Return the [x, y] coordinate for the center point of the cell that contains the specified text.  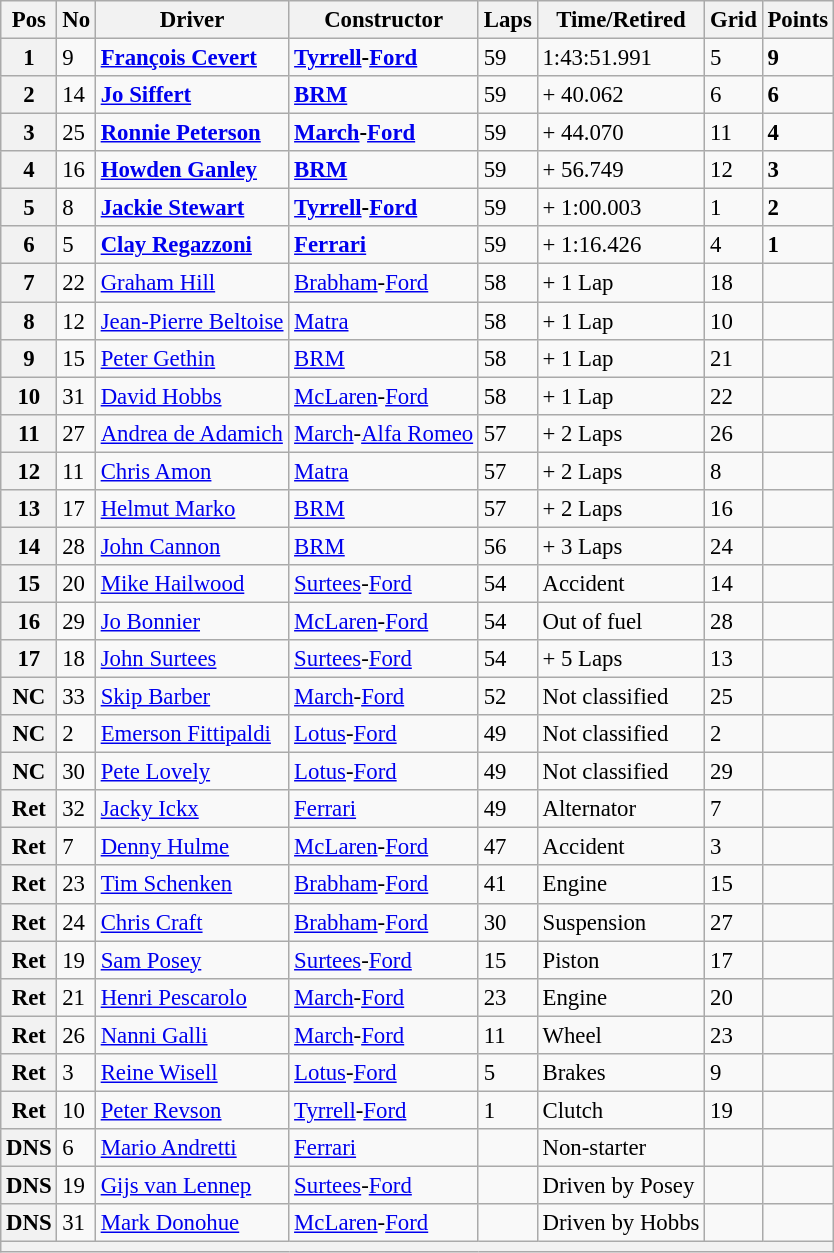
Clutch [621, 1110]
Reine Wisell [192, 1073]
Chris Amon [192, 471]
Emerson Fittipaldi [192, 734]
John Cannon [192, 546]
33 [76, 697]
Sam Posey [192, 960]
Piston [621, 960]
56 [508, 546]
Pete Lovely [192, 772]
Clay Regazzoni [192, 245]
Constructor [384, 20]
Driver [192, 20]
Jackie Stewart [192, 208]
Jean-Pierre Beltoise [192, 321]
Skip Barber [192, 697]
47 [508, 847]
Out of fuel [621, 621]
Henri Pescarolo [192, 997]
+ 40.062 [621, 95]
Peter Revson [192, 1110]
+ 1:00.003 [621, 208]
41 [508, 885]
Denny Hulme [192, 847]
Helmut Marko [192, 509]
Chris Craft [192, 922]
Grid [734, 20]
Jo Siffert [192, 95]
Driven by Posey [621, 1185]
Graham Hill [192, 283]
Suspension [621, 922]
Time/Retired [621, 20]
32 [76, 809]
Laps [508, 20]
David Hobbs [192, 396]
Andrea de Adamich [192, 433]
March-Alfa Romeo [384, 433]
Mark Donohue [192, 1223]
Alternator [621, 809]
François Cevert [192, 58]
Non-starter [621, 1148]
+ 5 Laps [621, 659]
Jo Bonnier [192, 621]
Driven by Hobbs [621, 1223]
Mario Andretti [192, 1148]
Howden Ganley [192, 170]
52 [508, 697]
Ronnie Peterson [192, 133]
+ 44.070 [621, 133]
+ 56.749 [621, 170]
Pos [29, 20]
Peter Gethin [192, 358]
Tim Schenken [192, 885]
+ 3 Laps [621, 546]
+ 1:16.426 [621, 245]
Gijs van Lennep [192, 1185]
Brakes [621, 1073]
1:43:51.991 [621, 58]
John Surtees [192, 659]
Jacky Ickx [192, 809]
Points [798, 20]
No [76, 20]
Nanni Galli [192, 1035]
Mike Hailwood [192, 584]
Wheel [621, 1035]
